Detect which cell encompasses the target text, then output its [X, Y] center coordinate. 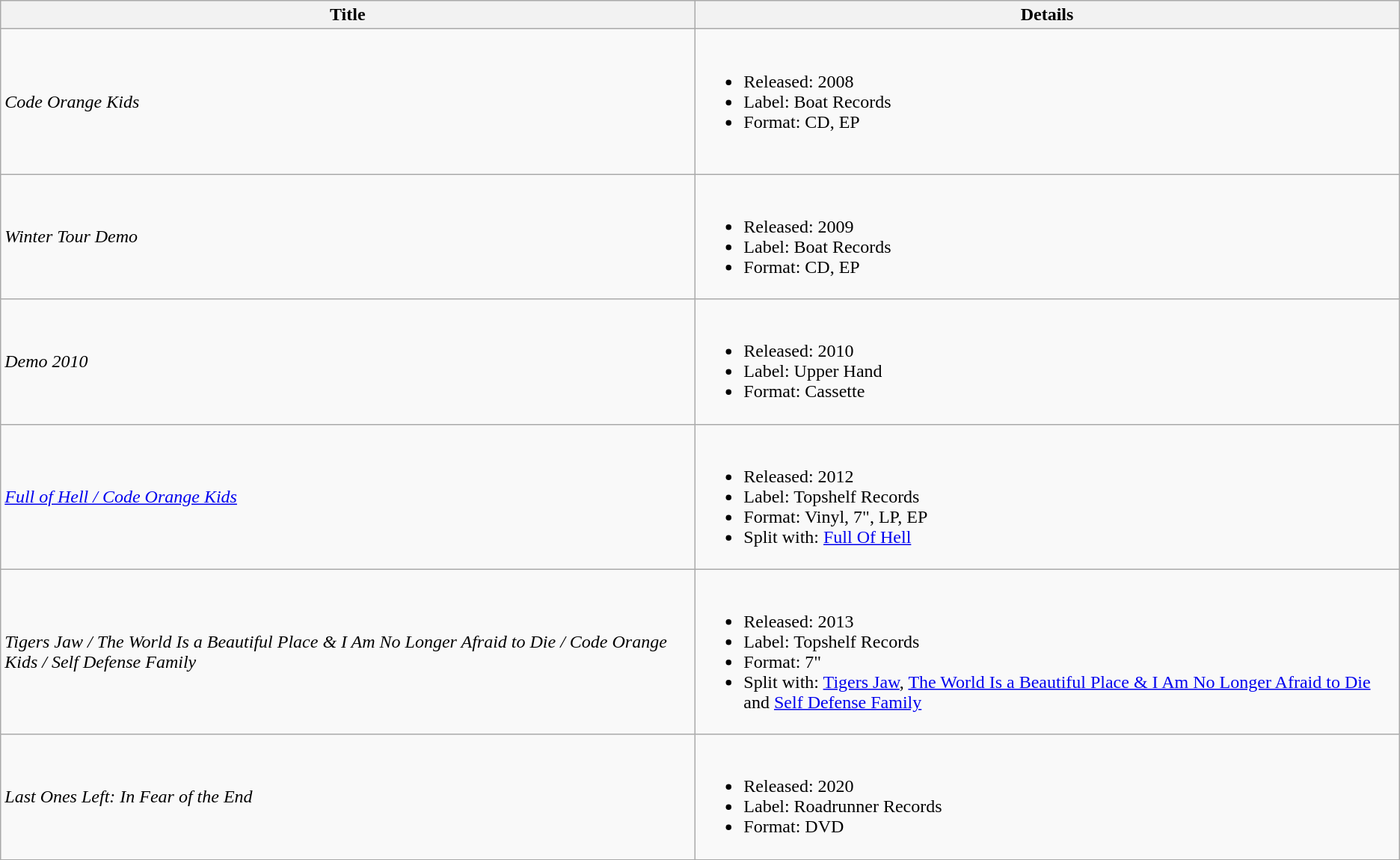
Released: 2012Label: Topshelf RecordsFormat: Vinyl, 7", LP, EPSplit with: Full Of Hell [1047, 497]
Released: 2009Label: Boat RecordsFormat: CD, EP [1047, 236]
Released: 2020Label: Roadrunner RecordsFormat: DVD [1047, 797]
Details [1047, 15]
Demo 2010 [348, 362]
Released: 2010Label: Upper HandFormat: Cassette [1047, 362]
Full of Hell / Code Orange Kids [348, 497]
Last Ones Left: In Fear of the End [348, 797]
Winter Tour Demo [348, 236]
Tigers Jaw / The World Is a Beautiful Place & I Am No Longer Afraid to Die / Code Orange Kids / Self Defense Family [348, 652]
Released: 2008Label: Boat RecordsFormat: CD, EP [1047, 102]
Title [348, 15]
Code Orange Kids [348, 102]
